Extract the [X, Y] coordinate from the center of the cell holding the provided text.  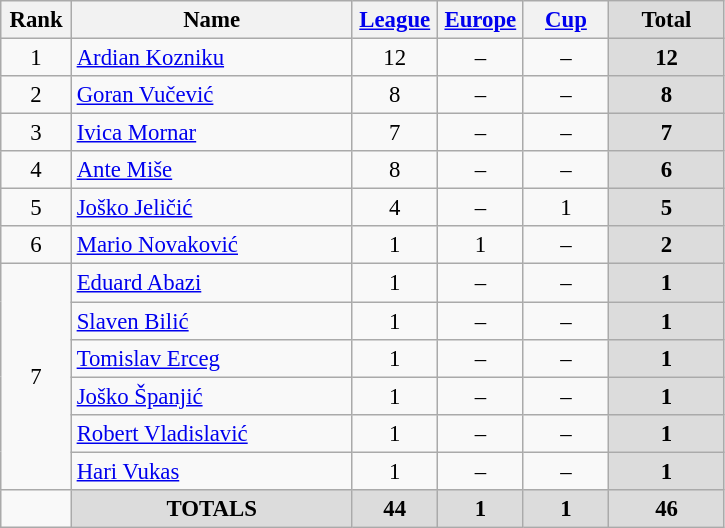
Ante Miše [212, 170]
46 [667, 509]
Ardian Kozniku [212, 58]
Eduard Abazi [212, 283]
League [395, 20]
Europe [481, 20]
TOTALS [212, 509]
Joško Jeličić [212, 208]
3 [36, 133]
Tomislav Erceg [212, 358]
Goran Vučević [212, 95]
Hari Vukas [212, 471]
Rank [36, 20]
Mario Novaković [212, 245]
Robert Vladislavić [212, 433]
Slaven Bilić [212, 321]
44 [395, 509]
Name [212, 20]
Cup [566, 20]
Total [667, 20]
Joško Španjić [212, 396]
Ivica Mornar [212, 133]
